Detect which cell encompasses the target text, then output its [X, Y] center coordinate. 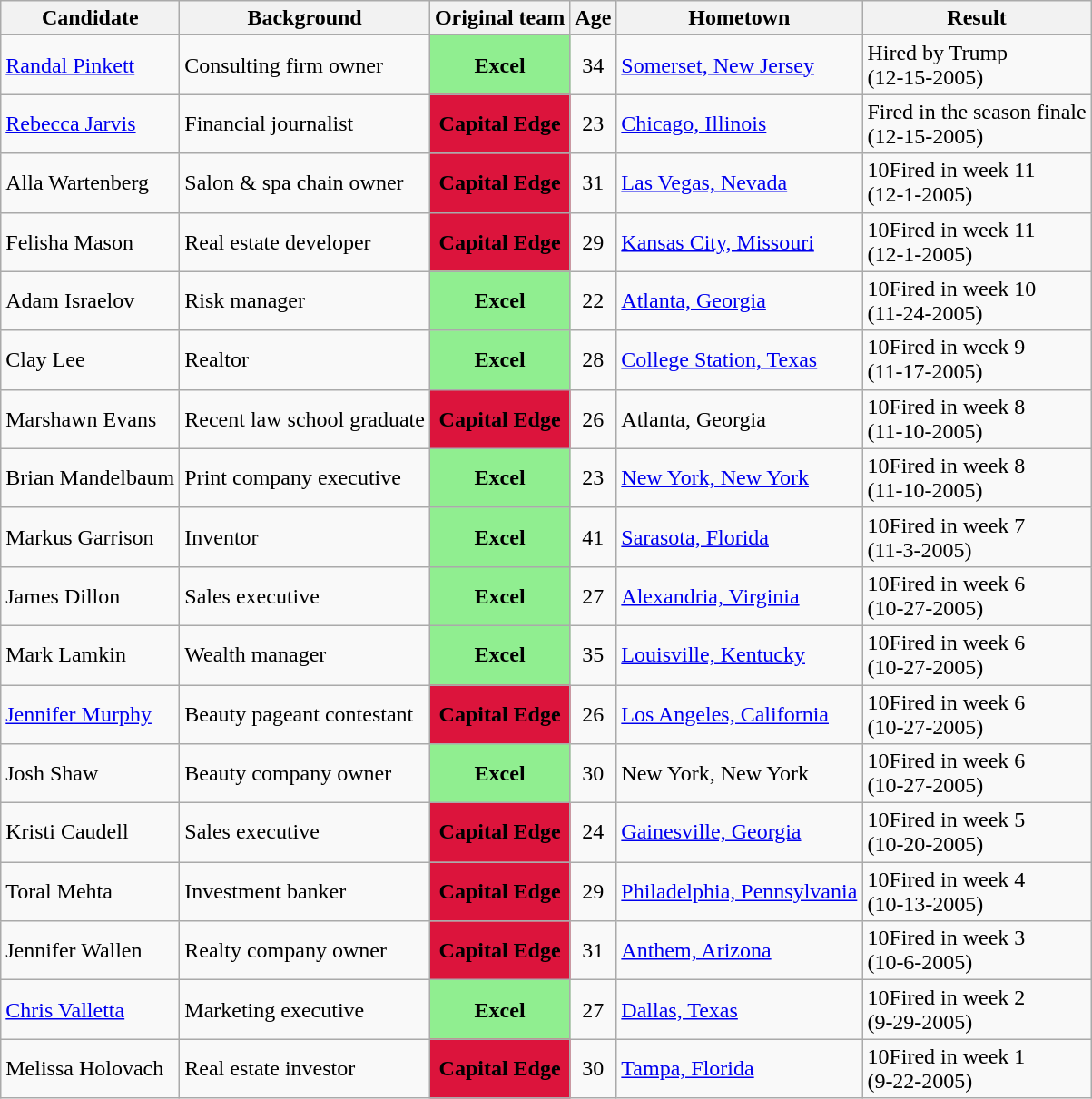
Beauty pageant contestant [305, 713]
Kansas City, Missouri [739, 241]
10Fired in week 4(10-13-2005) [977, 891]
Investment banker [305, 891]
Beauty company owner [305, 773]
Tampa, Florida [739, 1069]
Louisville, Kentucky [739, 655]
Result [977, 18]
Inventor [305, 537]
Candidate [91, 18]
10Fired in week 5(10-20-2005) [977, 833]
Philadelphia, Pennsylvania [739, 891]
10Fired in week 2(9-29-2005) [977, 1009]
Financial journalist [305, 123]
Print company executive [305, 477]
Risk manager [305, 301]
Randal Pinkett [91, 65]
Mark Lamkin [91, 655]
Los Angeles, California [739, 713]
Marketing executive [305, 1009]
Chicago, Illinois [739, 123]
41 [594, 537]
Marshawn Evans [91, 419]
James Dillon [91, 595]
Somerset, New Jersey [739, 65]
Alexandria, Virginia [739, 595]
Real estate investor [305, 1069]
10Fired in week 7(11-3-2005) [977, 537]
22 [594, 301]
Age [594, 18]
24 [594, 833]
Sarasota, Florida [739, 537]
Las Vegas, Nevada [739, 183]
Fired in the season finale(12-15-2005) [977, 123]
Chris Valletta [91, 1009]
Background [305, 18]
Wealth manager [305, 655]
Recent law school graduate [305, 419]
Brian Mandelbaum [91, 477]
Salon & spa chain owner [305, 183]
10Fired in week 9(11-17-2005) [977, 359]
10Fired in week 1(9-22-2005) [977, 1069]
Jennifer Wallen [91, 951]
Felisha Mason [91, 241]
Hometown [739, 18]
10Fired in week 3(10-6-2005) [977, 951]
Markus Garrison [91, 537]
Dallas, Texas [739, 1009]
Josh Shaw [91, 773]
Realtor [305, 359]
College Station, Texas [739, 359]
Clay Lee [91, 359]
Kristi Caudell [91, 833]
Hired by Trump(12-15-2005) [977, 65]
Gainesville, Georgia [739, 833]
Original team [499, 18]
Anthem, Arizona [739, 951]
Alla Wartenberg [91, 183]
Melissa Holovach [91, 1069]
Realty company owner [305, 951]
Adam Israelov [91, 301]
Toral Mehta [91, 891]
Jennifer Murphy [91, 713]
Consulting firm owner [305, 65]
Rebecca Jarvis [91, 123]
35 [594, 655]
28 [594, 359]
Real estate developer [305, 241]
10Fired in week 10(11-24-2005) [977, 301]
34 [594, 65]
